Return the [X, Y] coordinate for the center point of the cell that contains the specified text.  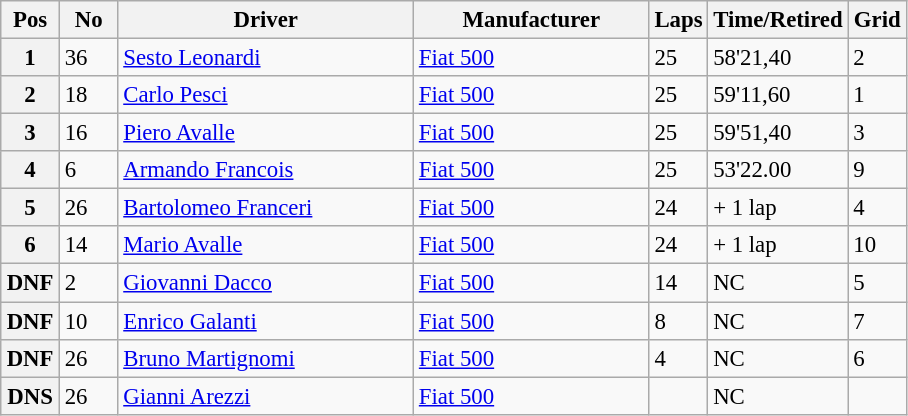
53'22.00 [778, 170]
9 [878, 170]
Gianni Arezzi [266, 396]
Bruno Martignomi [266, 358]
Laps [678, 20]
Bartolomeo Franceri [266, 208]
Armando Francois [266, 170]
59'11,60 [778, 95]
Driver [266, 20]
Giovanni Dacco [266, 283]
58'21,40 [778, 58]
Carlo Pesci [266, 95]
Mario Avalle [266, 245]
8 [678, 321]
18 [88, 95]
No [88, 20]
Piero Avalle [266, 133]
36 [88, 58]
7 [878, 321]
Manufacturer [532, 20]
Enrico Galanti [266, 321]
16 [88, 133]
59'51,40 [778, 133]
DNS [30, 396]
Grid [878, 20]
Pos [30, 20]
Time/Retired [778, 20]
Sesto Leonardi [266, 58]
